Provide the (X, Y) coordinate of the cell's center where the given text is located.  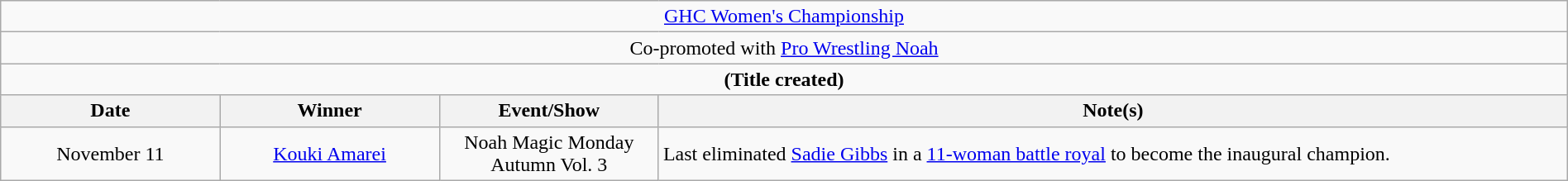
Kouki Amarei (329, 154)
Co-promoted with Pro Wrestling Noah (784, 48)
Last eliminated Sadie Gibbs in a 11-woman battle royal to become the inaugural champion. (1113, 154)
Noah Magic Monday Autumn Vol. 3 (549, 154)
Event/Show (549, 111)
Date (111, 111)
Note(s) (1113, 111)
(Title created) (784, 79)
November 11 (111, 154)
Winner (329, 111)
GHC Women's Championship (784, 17)
